Search for the cell housing the specified text and yield its (x, y) center coordinate. 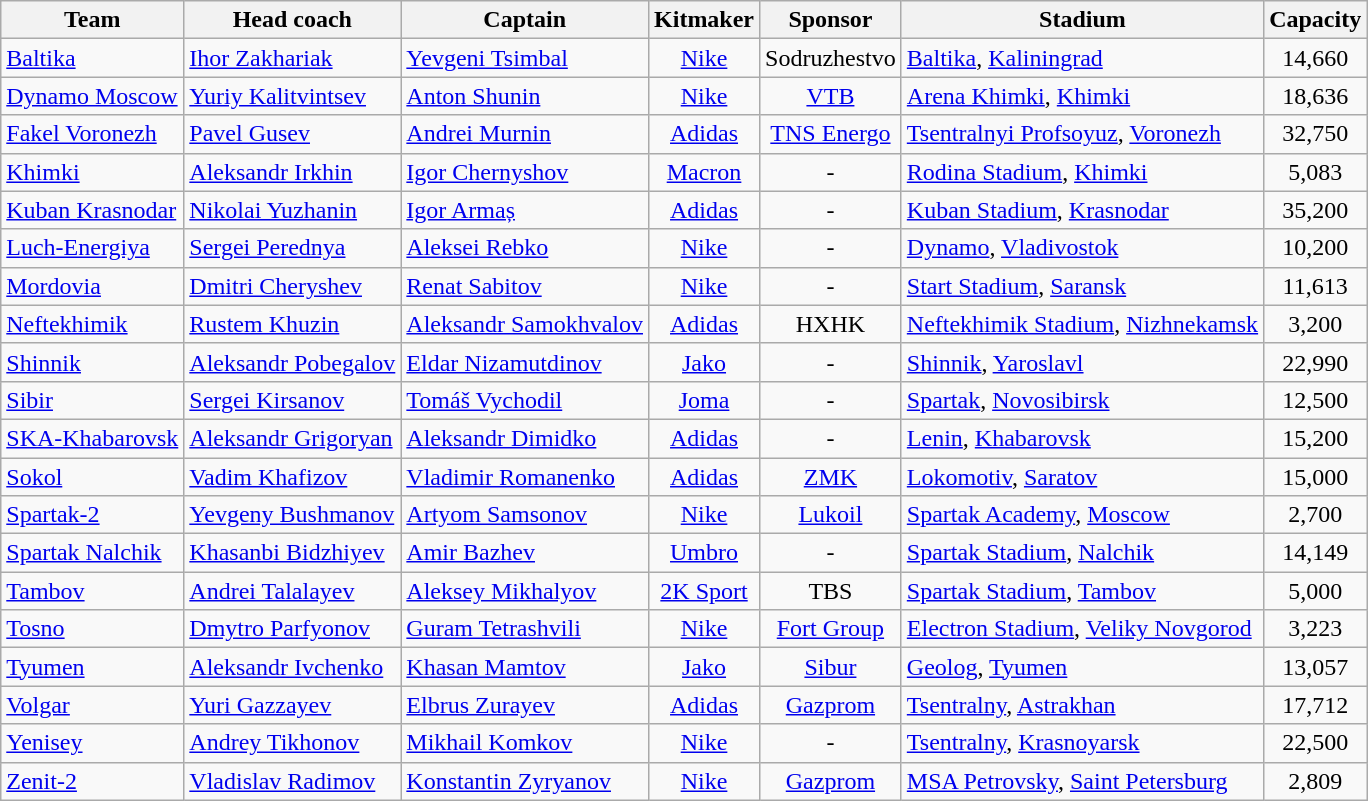
Andrei Murnin (525, 134)
VTB (831, 96)
Vadim Khafizov (292, 477)
Macron (704, 172)
Guram Tetrashvili (525, 629)
Sergei Perednya (292, 248)
Renat Sabitov (525, 286)
Neftekhimik (92, 324)
Shinnik (92, 362)
SKA-Khabarovsk (92, 438)
Sponsor (831, 20)
Arena Khimki, Khimki (1082, 96)
Team (92, 20)
Aleksey Mikhalyov (525, 591)
Sergei Kirsanov (292, 400)
15,000 (1316, 477)
Tyumen (92, 667)
Yuriy Kalitvintsev (292, 96)
Andrei Talalayev (292, 591)
Anton Shunin (525, 96)
2,809 (1316, 781)
Fakel Voronezh (92, 134)
Geolog, Tyumen (1082, 667)
MSA Petrovsky, Saint Petersburg (1082, 781)
Artyom Samsonov (525, 515)
Rodina Stadium, Khimki (1082, 172)
Dynamo Moscow (92, 96)
Yenisey (92, 743)
3,223 (1316, 629)
Aleksandr Grigoryan (292, 438)
Vladimir Romanenko (525, 477)
Aleksandr Pobegalov (292, 362)
Rustem Khuzin (292, 324)
35,200 (1316, 210)
22,500 (1316, 743)
Head coach (292, 20)
Spartak Nalchik (92, 553)
Baltika, Kaliningrad (1082, 58)
Aleksandr Irkhin (292, 172)
Spartak Stadium, Tambov (1082, 591)
Sokol (92, 477)
Igor Chernyshov (525, 172)
Kuban Stadium, Krasnodar (1082, 210)
Yuri Gazzayev (292, 705)
Tsentralny, Krasnoyarsk (1082, 743)
Sibir (92, 400)
15,200 (1316, 438)
14,660 (1316, 58)
Aleksandr Ivchenko (292, 667)
Umbro (704, 553)
Joma (704, 400)
Luch-Energiya (92, 248)
Dmitri Cheryshev (292, 286)
18,636 (1316, 96)
Start Stadium, Saransk (1082, 286)
Zenit-2 (92, 781)
12,500 (1316, 400)
Mordovia (92, 286)
Amir Bazhev (525, 553)
Dmytro Parfyonov (292, 629)
Spartak Academy, Moscow (1082, 515)
Volgar (92, 705)
2K Sport (704, 591)
Electron Stadium, Veliky Novgorod (1082, 629)
Igor Armaș (525, 210)
Khimki (92, 172)
Spartak-2 (92, 515)
Yevgeni Tsimbal (525, 58)
Captain (525, 20)
Spartak Stadium, Nalchik (1082, 553)
Aleksandr Dimidko (525, 438)
Capacity (1316, 20)
Tsentralnyi Profsoyuz, Voronezh (1082, 134)
Mikhail Komkov (525, 743)
32,750 (1316, 134)
Pavel Gusev (292, 134)
Tomáš Vychodil (525, 400)
Andrey Tikhonov (292, 743)
Sodruzhestvo (831, 58)
Tambov (92, 591)
Aleksandr Samokhvalov (525, 324)
2,700 (1316, 515)
HXHK (831, 324)
TBS (831, 591)
10,200 (1316, 248)
Sibur (831, 667)
Nikolai Yuzhanin (292, 210)
3,200 (1316, 324)
Yevgeny Bushmanov (292, 515)
22,990 (1316, 362)
Khasan Mamtov (525, 667)
Lukoil (831, 515)
Dynamo, Vladivostok (1082, 248)
5,083 (1316, 172)
Shinnik, Yaroslavl (1082, 362)
Tsentralny, Astrakhan (1082, 705)
Konstantin Zyryanov (525, 781)
13,057 (1316, 667)
Kitmaker (704, 20)
ZMK (831, 477)
Lokomotiv, Saratov (1082, 477)
17,712 (1316, 705)
Kuban Krasnodar (92, 210)
TNS Energo (831, 134)
Fort Group (831, 629)
Baltika (92, 58)
11,613 (1316, 286)
Elbrus Zurayev (525, 705)
Stadium (1082, 20)
Vladislav Radimov (292, 781)
Ihor Zakhariak (292, 58)
Lenin, Khabarovsk (1082, 438)
Khasanbi Bidzhiyev (292, 553)
Eldar Nizamutdinov (525, 362)
Spartak, Novosibirsk (1082, 400)
Neftekhimik Stadium, Nizhnekamsk (1082, 324)
14,149 (1316, 553)
5,000 (1316, 591)
Aleksei Rebko (525, 248)
Tosno (92, 629)
